Determine the (X, Y) coordinate at the center of the cell enclosing the given text.  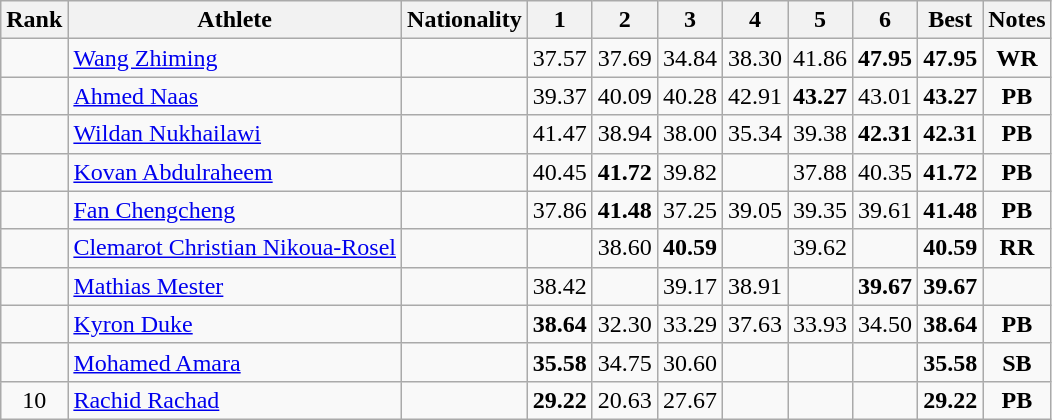
4 (754, 20)
39.62 (820, 248)
Kovan Abdulraheem (235, 172)
30.60 (690, 362)
Mohamed Amara (235, 362)
39.82 (690, 172)
42.91 (754, 96)
32.30 (624, 324)
27.67 (690, 400)
37.63 (754, 324)
37.88 (820, 172)
Notes (1017, 20)
RR (1017, 248)
38.91 (754, 286)
37.25 (690, 210)
20.63 (624, 400)
37.86 (560, 210)
40.09 (624, 96)
Rachid Rachad (235, 400)
38.00 (690, 134)
38.60 (624, 248)
40.45 (560, 172)
Clemarot Christian Nikoua-Rosel (235, 248)
34.84 (690, 58)
38.30 (754, 58)
35.34 (754, 134)
2 (624, 20)
3 (690, 20)
Ahmed Naas (235, 96)
39.05 (754, 210)
Kyron Duke (235, 324)
40.35 (886, 172)
34.50 (886, 324)
39.38 (820, 134)
40.28 (690, 96)
SB (1017, 362)
Fan Chengcheng (235, 210)
37.69 (624, 58)
Nationality (465, 20)
33.93 (820, 324)
39.37 (560, 96)
10 (34, 400)
Best (950, 20)
43.01 (886, 96)
37.57 (560, 58)
34.75 (624, 362)
5 (820, 20)
38.94 (624, 134)
WR (1017, 58)
Rank (34, 20)
41.86 (820, 58)
Wildan Nukhailawi (235, 134)
Wang Zhiming (235, 58)
Athlete (235, 20)
Mathias Mester (235, 286)
33.29 (690, 324)
41.47 (560, 134)
6 (886, 20)
39.61 (886, 210)
39.17 (690, 286)
1 (560, 20)
39.35 (820, 210)
38.42 (560, 286)
